Search for the cell housing the specified text and yield its [X, Y] center coordinate. 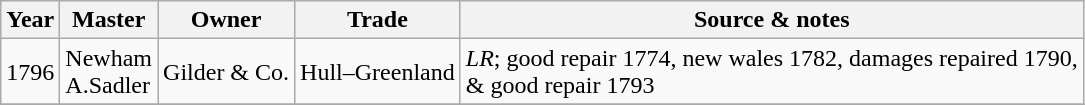
Master [109, 20]
NewhamA.Sadler [109, 72]
Year [30, 20]
LR; good repair 1774, new wales 1782, damages repaired 1790, & good repair 1793 [772, 72]
Source & notes [772, 20]
1796 [30, 72]
Gilder & Co. [226, 72]
Owner [226, 20]
Trade [378, 20]
Hull–Greenland [378, 72]
